Determine the [x, y] coordinate at the center of the cell enclosing the given text.  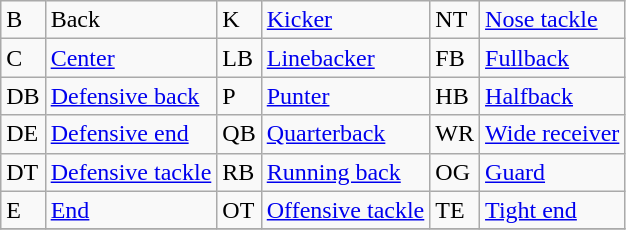
WR [455, 134]
DT [23, 172]
Guard [552, 172]
Linebacker [346, 58]
Nose tackle [552, 20]
Center [131, 58]
K [239, 20]
End [131, 210]
Kicker [346, 20]
Halfback [552, 96]
TE [455, 210]
C [23, 58]
OG [455, 172]
Defensive tackle [131, 172]
B [23, 20]
Defensive back [131, 96]
Fullback [552, 58]
Punter [346, 96]
FB [455, 58]
NT [455, 20]
P [239, 96]
HB [455, 96]
RB [239, 172]
Quarterback [346, 134]
Defensive end [131, 134]
Offensive tackle [346, 210]
Tight end [552, 210]
LB [239, 58]
Running back [346, 172]
OT [239, 210]
Wide receiver [552, 134]
QB [239, 134]
E [23, 210]
DE [23, 134]
DB [23, 96]
Back [131, 20]
